Identify which cell holds the provided text, then report its (x, y) central coordinate. 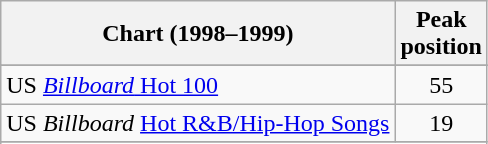
55 (441, 85)
Peakposition (441, 34)
19 (441, 123)
US Billboard Hot R&B/Hip-Hop Songs (198, 123)
US Billboard Hot 100 (198, 85)
Chart (1998–1999) (198, 34)
